Find where the given text appears and provide that cell's center as (X, Y) coordinate. 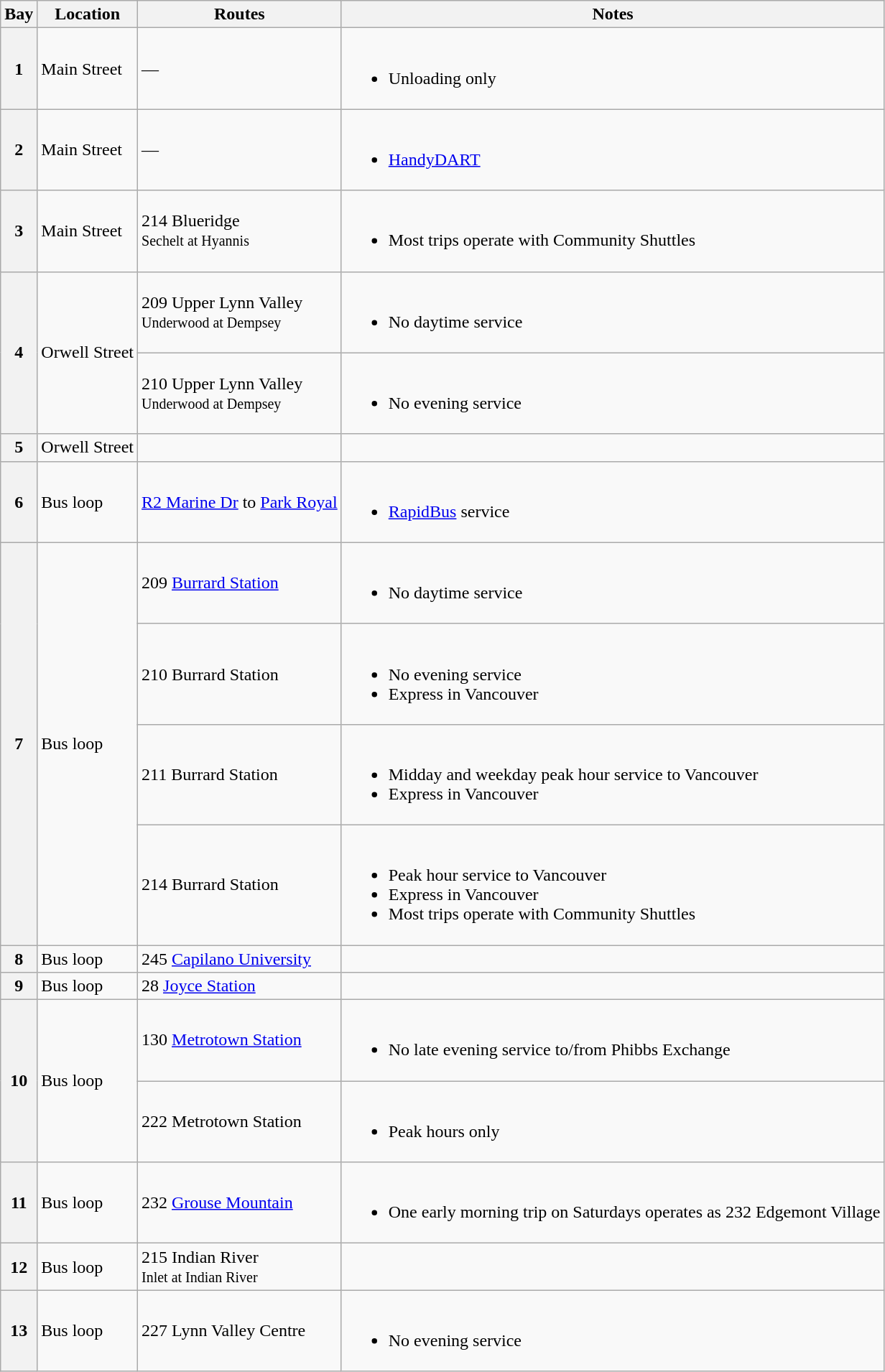
8 (19, 959)
Peak hour service to VancouverExpress in VancouverMost trips operate with Community Shuttles (613, 885)
11 (19, 1202)
4 (19, 353)
28 Joyce Station (240, 986)
210 Burrard Station (240, 674)
One early morning trip on Saturdays operates as 232 Edgemont Village (613, 1202)
No late evening service to/from Phibbs Exchange (613, 1040)
No evening serviceExpress in Vancouver (613, 674)
215 Indian RiverInlet at Indian River (240, 1267)
Peak hours only (613, 1122)
227 Lynn Valley Centre (240, 1330)
Notes (613, 14)
HandyDART (613, 149)
130 Metrotown Station (240, 1040)
222 Metrotown Station (240, 1122)
Unloading only (613, 69)
232 Grouse Mountain (240, 1202)
211 Burrard Station (240, 774)
9 (19, 986)
13 (19, 1330)
Most trips operate with Community Shuttles (613, 231)
214 BlueridgeSechelt at Hyannis (240, 231)
12 (19, 1267)
Bay (19, 14)
5 (19, 448)
7 (19, 743)
Midday and weekday peak hour service to VancouverExpress in Vancouver (613, 774)
2 (19, 149)
6 (19, 501)
RapidBus service (613, 501)
Location (88, 14)
214 Burrard Station (240, 885)
10 (19, 1081)
3 (19, 231)
1 (19, 69)
209 Burrard Station (240, 583)
245 Capilano University (240, 959)
210 Upper Lynn ValleyUnderwood at Dempsey (240, 394)
R2 Marine Dr to Park Royal (240, 501)
209 Upper Lynn ValleyUnderwood at Dempsey (240, 312)
Routes (240, 14)
